Find where the given text appears and provide that cell's center as [X, Y] coordinate. 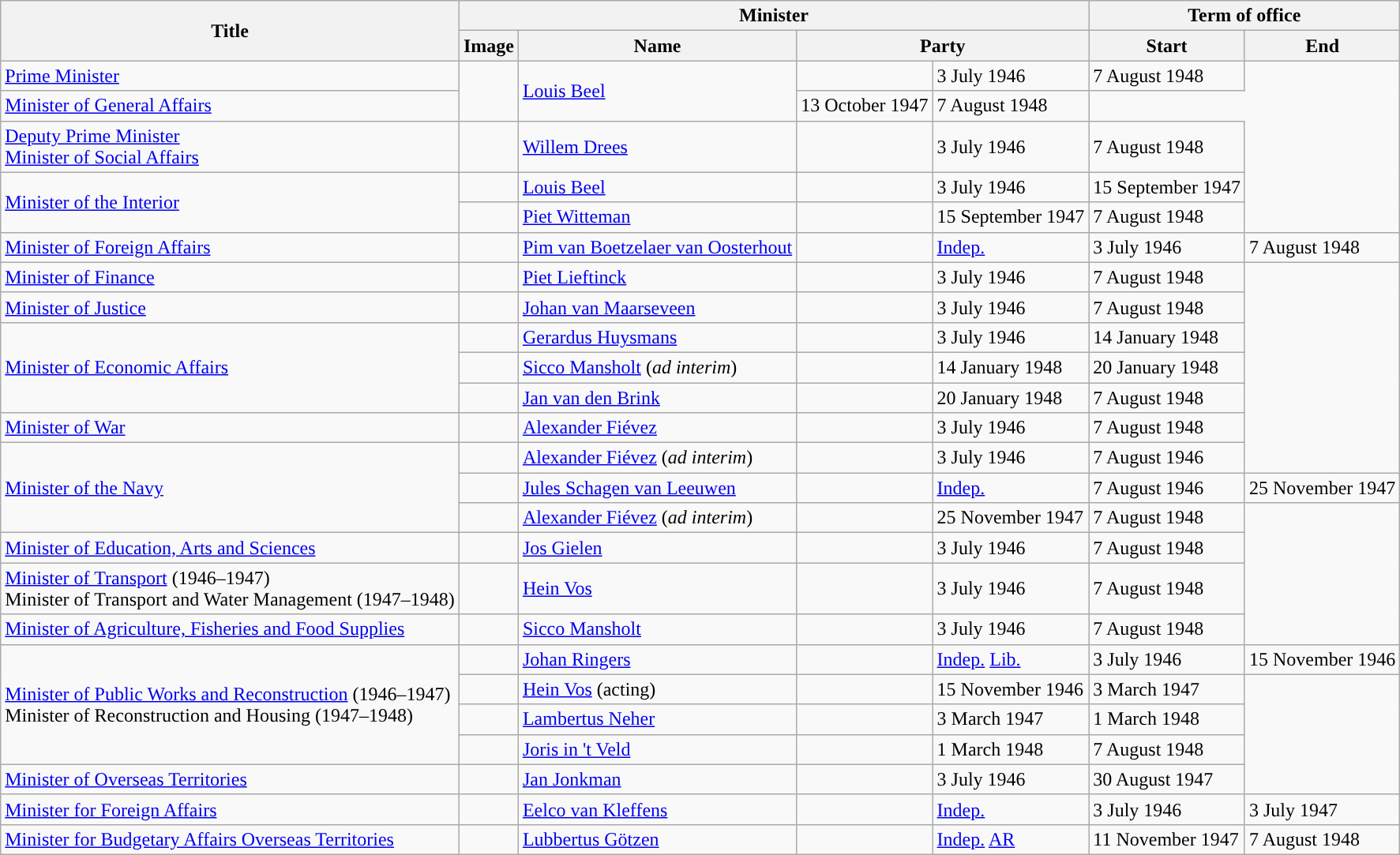
Piet Lieftinck [657, 277]
Willem Drees [657, 147]
Minister of Finance [231, 277]
Joris in 't Veld [657, 749]
11 November 1947 [1167, 839]
Jos Gielen [657, 548]
Indep. AR [1011, 839]
Jan Jonkman [657, 779]
Minister of Economic Affairs [231, 367]
Deputy Prime Minister Minister of Social Affairs [231, 147]
Minister [774, 16]
Jules Schagen van Leeuwen [657, 488]
Minister for Budgetary Affairs Overseas Territories [231, 839]
Piet Witteman [657, 217]
Term of office [1244, 16]
3 July 1947 [1322, 809]
30 August 1947 [1167, 779]
Alexander Fiévez [657, 428]
Hein Vos [657, 589]
Lambertus Neher [657, 719]
Minister of Justice [231, 307]
Minister of the Interior [231, 202]
End [1322, 46]
Johan van Maarseveen [657, 307]
13 October 1947 [865, 106]
Johan Ringers [657, 659]
Image [488, 46]
Indep. Lib. [1011, 659]
Minister for Foreign Affairs [231, 809]
Name [657, 46]
Gerardus Huysmans [657, 337]
Start [1167, 46]
Jan van den Brink [657, 397]
Party [943, 46]
Title [231, 31]
Minister of Transport (1946–1947) Minister of Transport and Water Management (1947–1948) [231, 589]
Sicco Mansholt (ad interim) [657, 367]
Minister of Education, Arts and Sciences [231, 548]
Minister of General Affairs [231, 106]
Prime Minister [231, 76]
Minister of Agriculture, Fisheries and Food Supplies [231, 629]
Eelco van Kleffens [657, 809]
Pim van Boetzelaer van Oosterhout [657, 247]
Minister of War [231, 428]
Minister of Foreign Affairs [231, 247]
Minister of Overseas Territories [231, 779]
Minister of the Navy [231, 488]
Hein Vos (acting) [657, 689]
Minister of Public Works and Reconstruction (1946–1947) Minister of Reconstruction and Housing (1947–1948) [231, 704]
Sicco Mansholt [657, 629]
Lubbertus Götzen [657, 839]
